Extract the (x, y) coordinate from the center of the cell holding the provided text.  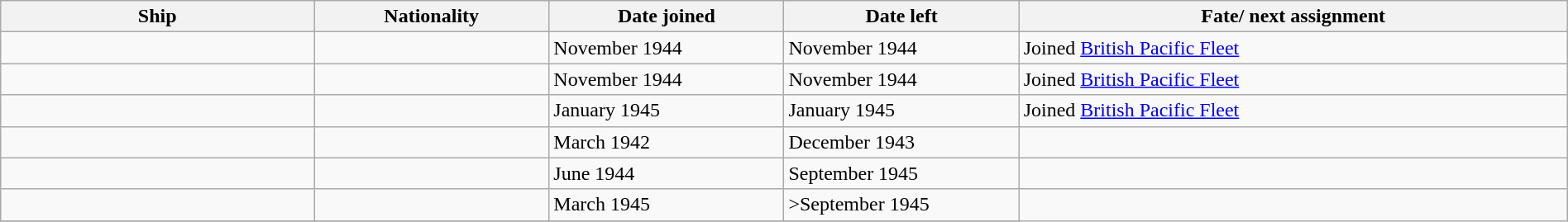
Nationality (432, 17)
September 1945 (901, 173)
Date joined (667, 17)
March 1945 (667, 205)
Ship (157, 17)
March 1942 (667, 142)
>September 1945 (901, 205)
Date left (901, 17)
December 1943 (901, 142)
June 1944 (667, 173)
Fate/ next assignment (1293, 17)
